Detect which cell encompasses the target text, then output its [x, y] center coordinate. 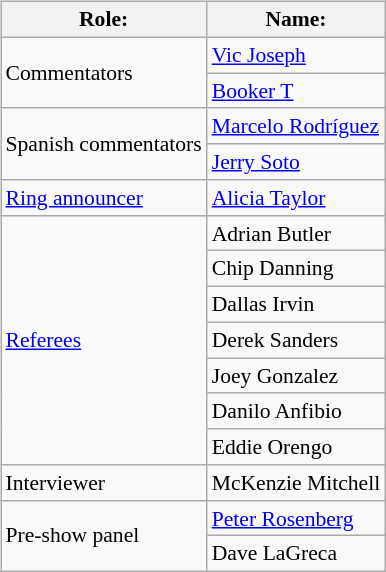
Role: [103, 20]
Pre-show panel [103, 536]
Commentators [103, 72]
Dallas Irvin [296, 305]
Name: [296, 20]
Chip Danning [296, 269]
Interviewer [103, 483]
Vic Joseph [296, 55]
Alicia Taylor [296, 198]
Eddie Orengo [296, 447]
Joey Gonzalez [296, 376]
Ring announcer [103, 198]
Booker T [296, 91]
McKenzie Mitchell [296, 483]
Danilo Anfibio [296, 411]
Dave LaGreca [296, 554]
Marcelo Rodríguez [296, 126]
Jerry Soto [296, 162]
Spanish commentators [103, 144]
Derek Sanders [296, 340]
Adrian Butler [296, 233]
Peter Rosenberg [296, 518]
Referees [103, 340]
